Identify which cell holds the provided text, then report its (X, Y) central coordinate. 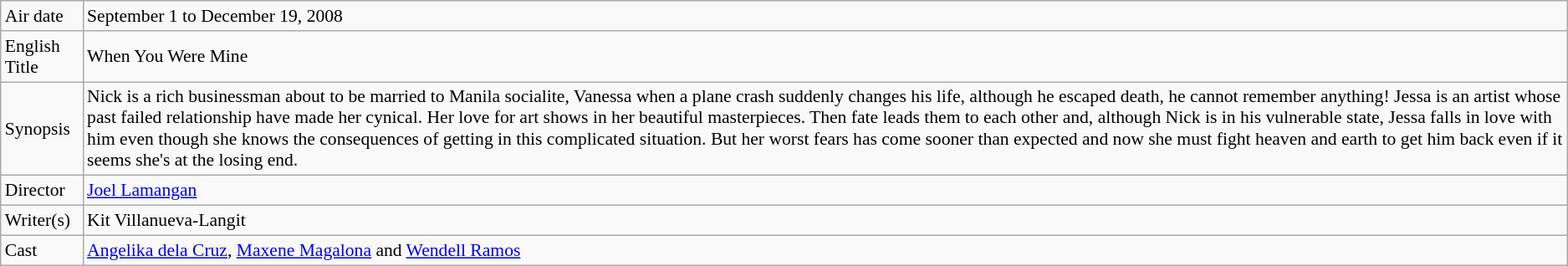
Kit Villanueva-Langit (825, 221)
Director (42, 191)
Synopsis (42, 129)
Air date (42, 16)
Writer(s) (42, 221)
Cast (42, 250)
English Title (42, 57)
Angelika dela Cruz, Maxene Magalona and Wendell Ramos (825, 250)
Joel Lamangan (825, 191)
When You Were Mine (825, 57)
September 1 to December 19, 2008 (825, 16)
